Capture the cell that displays the provided text and extract its [x, y] central coordinate. 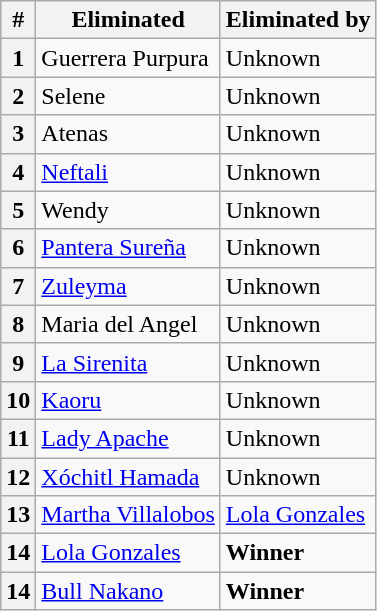
1 [18, 58]
Atenas [128, 134]
La Sirenita [128, 362]
6 [18, 248]
Zuleyma [128, 286]
3 [18, 134]
Eliminated by [298, 20]
11 [18, 438]
4 [18, 172]
12 [18, 477]
13 [18, 515]
Lady Apache [128, 438]
Bull Nakano [128, 591]
Kaoru [128, 400]
Martha Villalobos [128, 515]
8 [18, 324]
Neftali [128, 172]
10 [18, 400]
Xóchitl Hamada [128, 477]
# [18, 20]
2 [18, 96]
9 [18, 362]
Guerrera Purpura [128, 58]
5 [18, 210]
Eliminated [128, 20]
Maria del Angel [128, 324]
Pantera Sureña [128, 248]
7 [18, 286]
Wendy [128, 210]
Selene [128, 96]
